Return (x, y) of the center of cell containing provided text 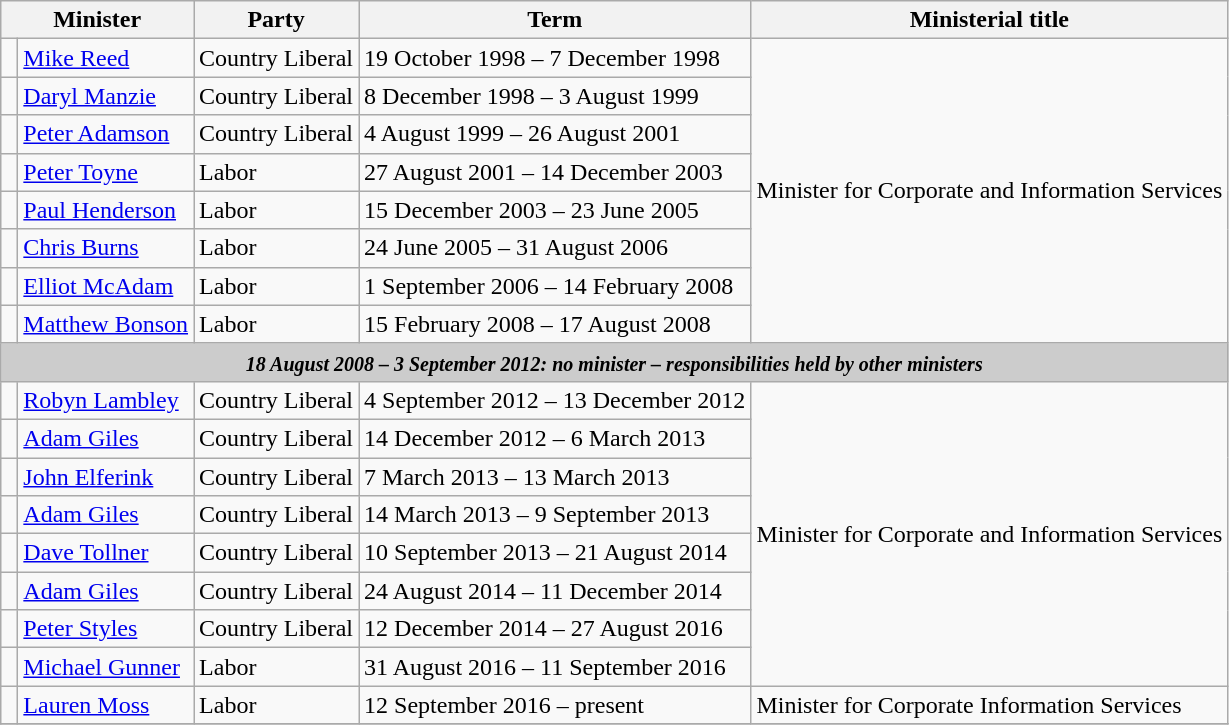
Matthew Bonson (106, 324)
7 March 2013 – 13 March 2013 (555, 477)
Peter Adamson (106, 134)
Michael Gunner (106, 667)
Robyn Lambley (106, 400)
Dave Tollner (106, 553)
27 August 2001 – 14 December 2003 (555, 172)
19 October 1998 – 7 December 1998 (555, 58)
John Elferink (106, 477)
12 September 2016 – present (555, 705)
Mike Reed (106, 58)
Ministerial title (990, 20)
18 August 2008 – 3 September 2012: no minister – responsibilities held by other ministers (614, 362)
4 August 1999 – 26 August 2001 (555, 134)
Peter Toyne (106, 172)
4 September 2012 – 13 December 2012 (555, 400)
Peter Styles (106, 629)
24 August 2014 – 11 December 2014 (555, 591)
15 February 2008 – 17 August 2008 (555, 324)
Term (555, 20)
Daryl Manzie (106, 96)
14 December 2012 – 6 March 2013 (555, 438)
12 December 2014 – 27 August 2016 (555, 629)
10 September 2013 – 21 August 2014 (555, 553)
Chris Burns (106, 248)
Elliot McAdam (106, 286)
15 December 2003 – 23 June 2005 (555, 210)
Paul Henderson (106, 210)
Minister (98, 20)
24 June 2005 – 31 August 2006 (555, 248)
Party (276, 20)
Lauren Moss (106, 705)
8 December 1998 – 3 August 1999 (555, 96)
1 September 2006 – 14 February 2008 (555, 286)
Minister for Corporate Information Services (990, 705)
14 March 2013 – 9 September 2013 (555, 515)
31 August 2016 – 11 September 2016 (555, 667)
